Return (X, Y) of the center of cell containing provided text 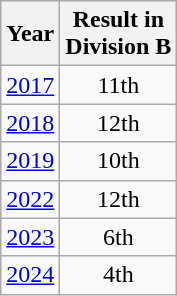
Year (30, 34)
2017 (30, 85)
2023 (30, 237)
10th (118, 161)
2022 (30, 199)
2024 (30, 275)
6th (118, 237)
2019 (30, 161)
Result inDivision B (118, 34)
2018 (30, 123)
11th (118, 85)
4th (118, 275)
